Determine the [X, Y] coordinate at the center of the cell enclosing the given text.  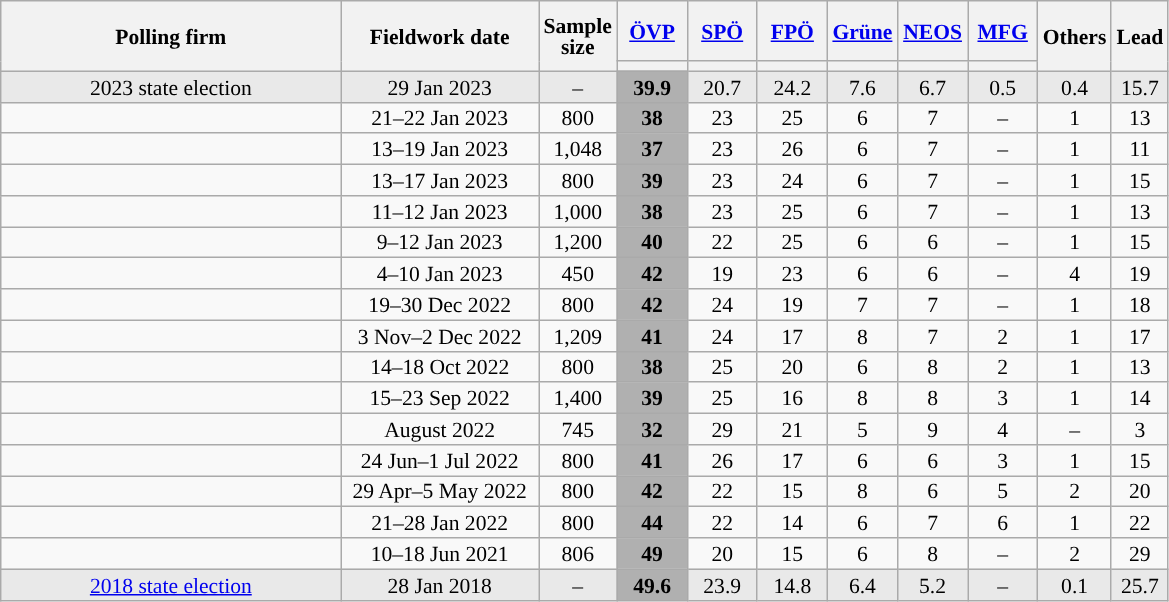
39.9 [652, 86]
15–23 Sep 2022 [440, 398]
13–19 Jan 2023 [440, 150]
40 [652, 242]
806 [577, 554]
11 [1140, 150]
1,400 [577, 398]
23.9 [722, 584]
745 [577, 430]
Samplesize [577, 36]
28 Jan 2018 [440, 584]
0.5 [1003, 86]
2018 state election [171, 584]
1,000 [577, 212]
Polling firm [171, 36]
FPÖ [792, 31]
Fieldwork date [440, 36]
49 [652, 554]
7.6 [862, 86]
19–30 Dec 2022 [440, 304]
0.1 [1075, 584]
3 Nov–2 Dec 2022 [440, 336]
2023 state election [171, 86]
49.6 [652, 584]
August 2022 [440, 430]
24.2 [792, 86]
6.4 [862, 584]
15.7 [1140, 86]
14–18 Oct 2022 [440, 366]
Others [1075, 36]
SPÖ [722, 31]
37 [652, 150]
24 Jun–1 Jul 2022 [440, 460]
29 Apr–5 May 2022 [440, 492]
44 [652, 522]
MFG [1003, 31]
21 [792, 430]
Lead [1140, 36]
1,048 [577, 150]
NEOS [932, 31]
16 [792, 398]
14.8 [792, 584]
18 [1140, 304]
32 [652, 430]
6.7 [932, 86]
21–22 Jan 2023 [440, 118]
10–18 Jun 2021 [440, 554]
450 [577, 274]
1,200 [577, 242]
9 [932, 430]
4–10 Jan 2023 [440, 274]
29 Jan 2023 [440, 86]
25.7 [1140, 584]
1,209 [577, 336]
ÖVP [652, 31]
Grüne [862, 31]
0.4 [1075, 86]
21–28 Jan 2022 [440, 522]
13–17 Jan 2023 [440, 180]
11–12 Jan 2023 [440, 212]
20.7 [722, 86]
5.2 [932, 584]
9–12 Jan 2023 [440, 242]
